Find where the given text appears and provide that cell's center as [X, Y] coordinate. 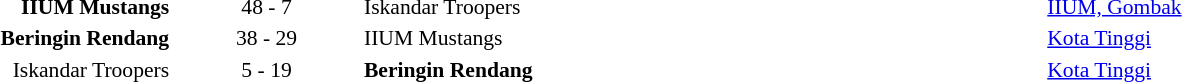
38 - 29 [266, 38]
IIUM Mustangs [703, 38]
